Capture the cell that displays the provided text and extract its (x, y) central coordinate. 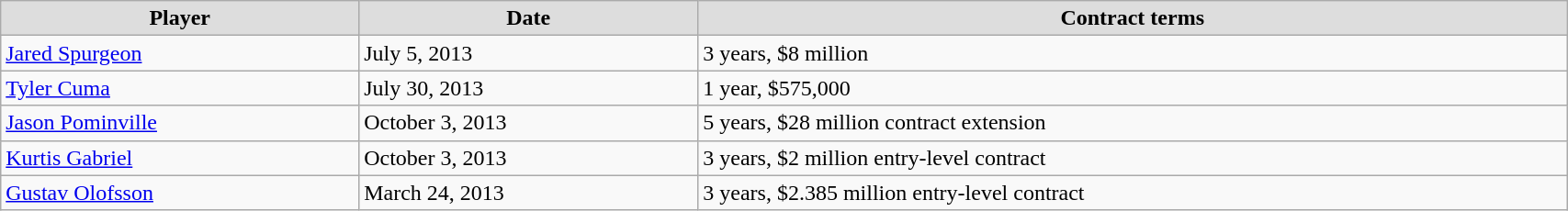
3 years, $2.385 million entry-level contract (1133, 193)
July 5, 2013 (529, 53)
Jason Pominville (180, 123)
March 24, 2013 (529, 193)
Player (180, 18)
Gustav Olofsson (180, 193)
Jared Spurgeon (180, 53)
July 30, 2013 (529, 88)
Date (529, 18)
3 years, $8 million (1133, 53)
Tyler Cuma (180, 88)
Contract terms (1133, 18)
5 years, $28 million contract extension (1133, 123)
Kurtis Gabriel (180, 158)
1 year, $575,000 (1133, 88)
3 years, $2 million entry-level contract (1133, 158)
